Output the [x, y] coordinate of the center of the cell containing the given text.  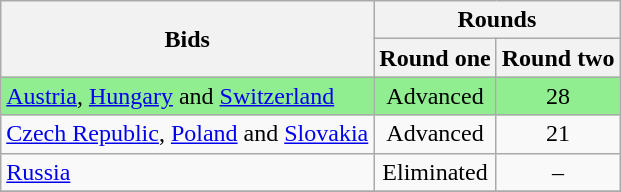
Bids [188, 39]
Round one [435, 58]
Czech Republic, Poland and Slovakia [188, 134]
Round two [558, 58]
28 [558, 96]
Eliminated [435, 172]
Austria, Hungary and Switzerland [188, 96]
– [558, 172]
Russia [188, 172]
21 [558, 134]
Rounds [497, 20]
